From the cell containing the given text, extract its center point as (x, y) coordinate. 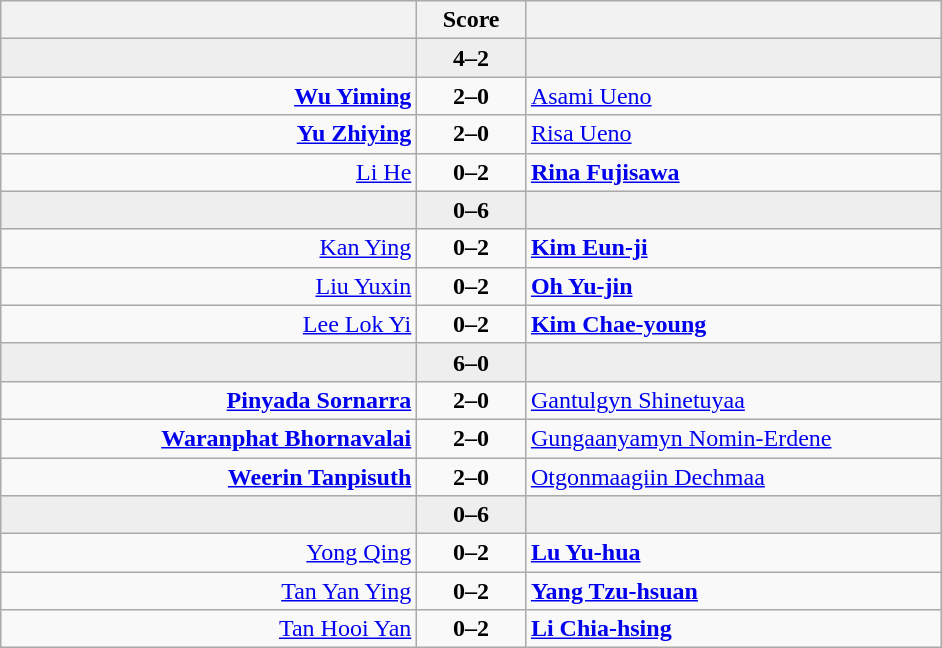
4–2 (472, 58)
Otgonmaagiin Dechmaa (733, 477)
Li Chia-hsing (733, 629)
Waranphat Bhornavalai (209, 438)
6–0 (472, 362)
Weerin Tanpisuth (209, 477)
Kan Ying (209, 248)
Li He (209, 172)
Risa Ueno (733, 134)
Liu Yuxin (209, 286)
Lu Yu-hua (733, 553)
Kim Eun-ji (733, 248)
Gantulgyn Shinetuyaa (733, 400)
Yang Tzu-hsuan (733, 591)
Kim Chae-young (733, 324)
Oh Yu-jin (733, 286)
Rina Fujisawa (733, 172)
Tan Yan Ying (209, 591)
Score (472, 20)
Gungaanyamyn Nomin-Erdene (733, 438)
Wu Yiming (209, 96)
Pinyada Sornarra (209, 400)
Yong Qing (209, 553)
Lee Lok Yi (209, 324)
Asami Ueno (733, 96)
Yu Zhiying (209, 134)
Tan Hooi Yan (209, 629)
